Determine the [X, Y] coordinate at the center of the cell enclosing the given text.  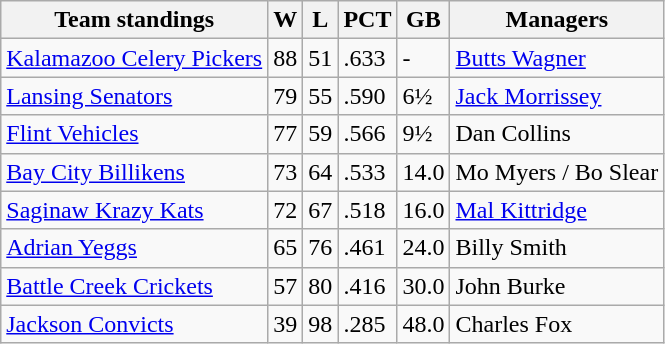
.461 [368, 248]
16.0 [424, 210]
64 [320, 172]
51 [320, 58]
John Burke [557, 286]
- [424, 58]
72 [286, 210]
.566 [368, 134]
Lansing Senators [134, 96]
76 [320, 248]
Billy Smith [557, 248]
Bay City Billikens [134, 172]
88 [286, 58]
Mal Kittridge [557, 210]
57 [286, 286]
Charles Fox [557, 324]
Butts Wagner [557, 58]
Kalamazoo Celery Pickers [134, 58]
9½ [424, 134]
6½ [424, 96]
67 [320, 210]
.590 [368, 96]
65 [286, 248]
W [286, 20]
30.0 [424, 286]
Saginaw Krazy Kats [134, 210]
48.0 [424, 324]
Managers [557, 20]
59 [320, 134]
Jack Morrissey [557, 96]
GB [424, 20]
.416 [368, 286]
77 [286, 134]
24.0 [424, 248]
L [320, 20]
Jackson Convicts [134, 324]
.633 [368, 58]
PCT [368, 20]
.518 [368, 210]
39 [286, 324]
Battle Creek Crickets [134, 286]
Adrian Yeggs [134, 248]
.285 [368, 324]
80 [320, 286]
Mo Myers / Bo Slear [557, 172]
14.0 [424, 172]
Dan Collins [557, 134]
98 [320, 324]
Team standings [134, 20]
73 [286, 172]
Flint Vehicles [134, 134]
79 [286, 96]
.533 [368, 172]
55 [320, 96]
